Return the [X, Y] coordinate for the center point of the cell that contains the specified text.  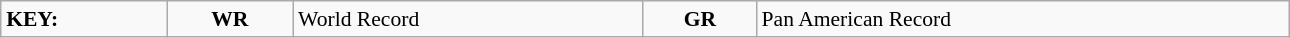
Pan American Record [1023, 19]
World Record [468, 19]
GR [700, 19]
WR [230, 19]
KEY: [84, 19]
